Determine the [x, y] coordinate at the center of the cell enclosing the given text.  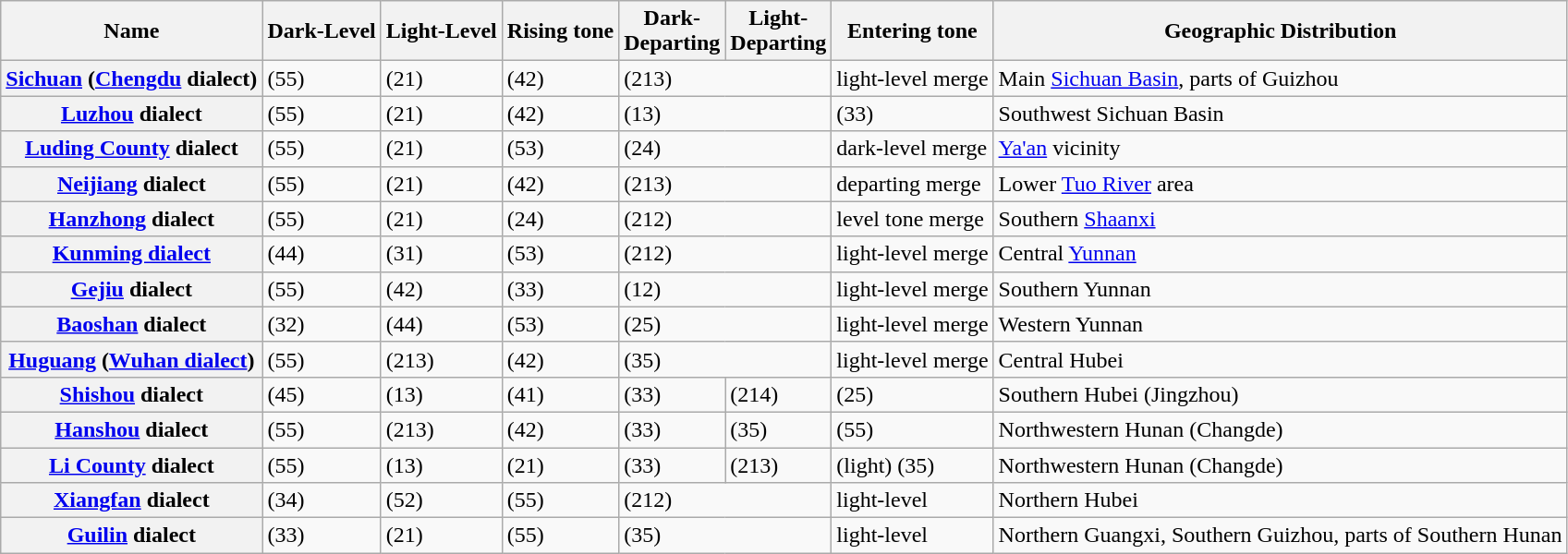
Light-Departing [778, 31]
Xiangfan dialect [131, 500]
Northern Guangxi, Southern Guizhou, parts of Southern Hunan [1281, 536]
Central Yunnan [1281, 254]
(12) [725, 289]
Southern Shaanxi [1281, 219]
Lower Tuo River area [1281, 184]
Entering tone [913, 31]
(34) [322, 500]
Geographic Distribution [1281, 31]
dark-level merge [913, 149]
(light) (35) [913, 464]
Southern Yunnan [1281, 289]
Southwest Sichuan Basin [1281, 114]
Light-Level [442, 31]
Hanshou dialect [131, 429]
Gejiu dialect [131, 289]
Luding County dialect [131, 149]
departing merge [913, 184]
Luzhou dialect [131, 114]
Ya'an vicinity [1281, 149]
Sichuan (Chengdu dialect) [131, 78]
Huguang (Wuhan dialect) [131, 359]
Shishou dialect [131, 394]
(32) [322, 324]
Northern Hubei [1281, 500]
(45) [322, 394]
Central Hubei [1281, 359]
Baoshan dialect [131, 324]
Rising tone [560, 31]
(41) [560, 394]
(52) [442, 500]
Dark-Departing [673, 31]
Hanzhong dialect [131, 219]
Neijiang dialect [131, 184]
level tone merge [913, 219]
(31) [442, 254]
Guilin dialect [131, 536]
Main Sichuan Basin, parts of Guizhou [1281, 78]
Kunming dialect [131, 254]
Western Yunnan [1281, 324]
Li County dialect [131, 464]
Name [131, 31]
Southern Hubei (Jingzhou) [1281, 394]
(214) [778, 394]
Dark-Level [322, 31]
